Identify which cell holds the provided text, then report its [X, Y] central coordinate. 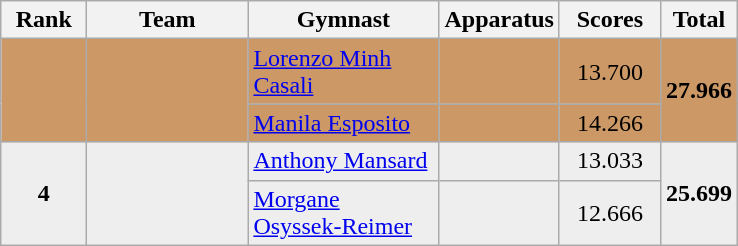
Lorenzo Minh Casali [344, 72]
Gymnast [344, 20]
Apparatus [499, 20]
Scores [610, 20]
Morgane Osyssek-Reimer [344, 212]
4 [44, 194]
Rank [44, 20]
Total [698, 20]
13.033 [610, 161]
25.699 [698, 194]
Team [168, 20]
Anthony Mansard [344, 161]
14.266 [610, 123]
12.666 [610, 212]
13.700 [610, 72]
Manila Esposito [344, 123]
27.966 [698, 90]
